From the cell containing the given text, extract its center point as [X, Y] coordinate. 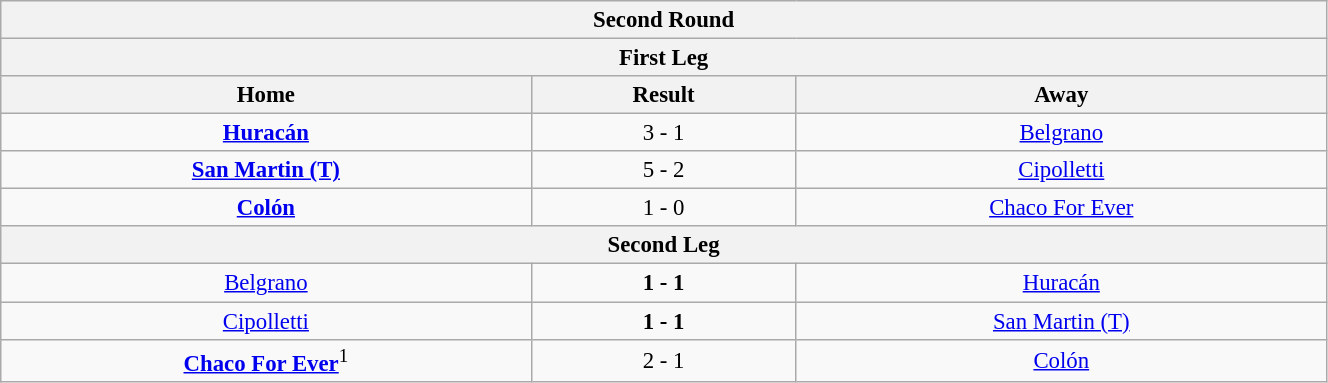
3 - 1 [664, 133]
5 - 2 [664, 170]
Result [664, 95]
First Leg [664, 58]
Home [266, 95]
2 - 1 [664, 360]
Away [1061, 95]
1 - 0 [664, 208]
Second Leg [664, 245]
Chaco For Ever [1061, 208]
Chaco For Ever1 [266, 360]
Second Round [664, 20]
